From the cell containing the given text, extract its center point as [X, Y] coordinate. 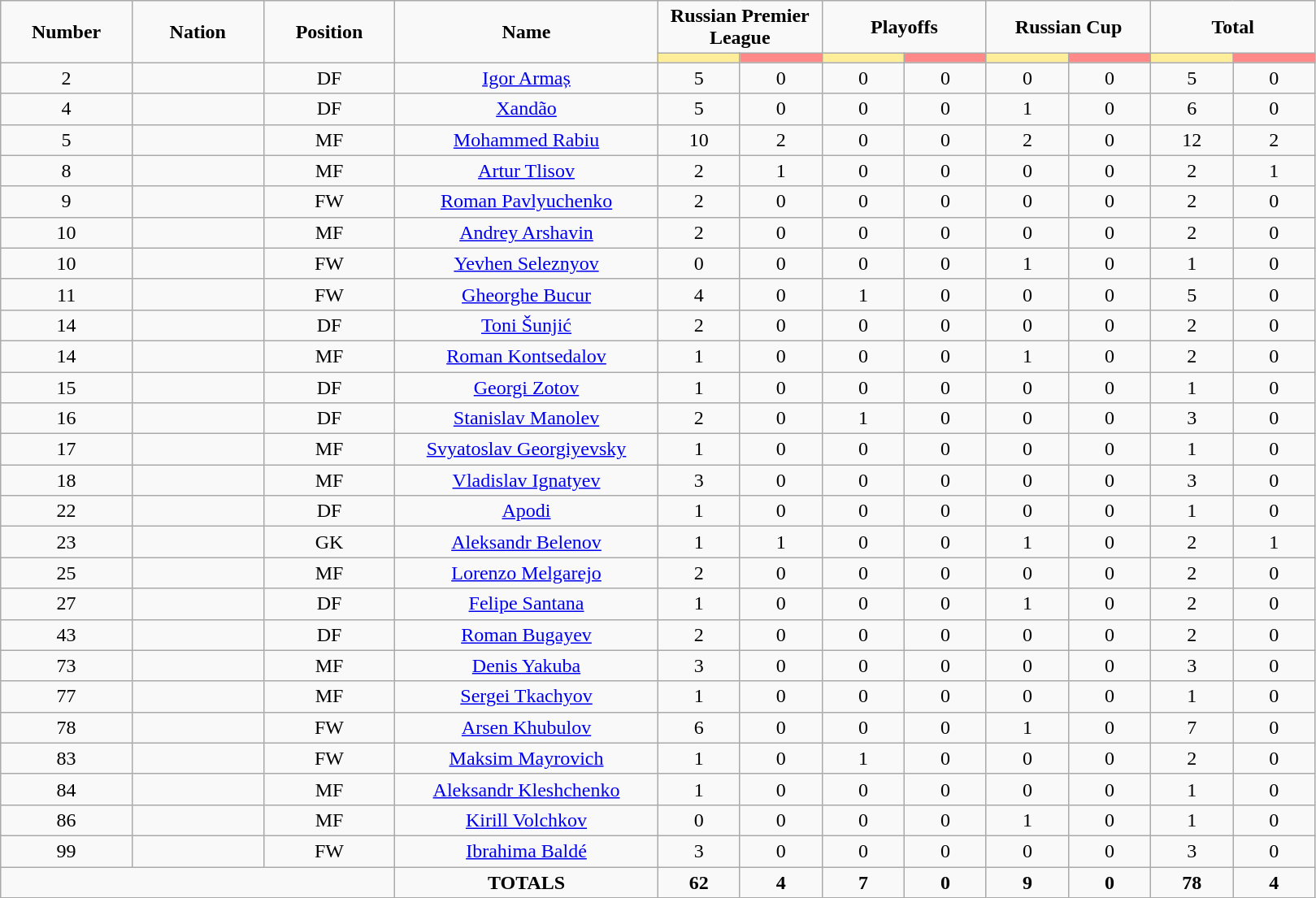
Ibrahima Baldé [527, 851]
Andrey Arshavin [527, 232]
23 [67, 542]
Position [329, 32]
8 [67, 171]
62 [699, 882]
Aleksandr Belenov [527, 542]
99 [67, 851]
86 [67, 820]
Xandão [527, 109]
12 [1192, 140]
Nation [198, 32]
Svyatoslav Georgiyevsky [527, 449]
77 [67, 696]
Igor Armaș [527, 78]
25 [67, 573]
Lorenzo Melgarejo [527, 573]
83 [67, 758]
Georgi Zotov [527, 388]
Russian Cup [1068, 28]
Kirill Volchkov [527, 820]
17 [67, 449]
Yevhen Seleznyov [527, 263]
Vladislav Ignatyev [527, 480]
Roman Pavlyuchenko [527, 202]
22 [67, 511]
16 [67, 419]
Apodi [527, 511]
84 [67, 789]
Roman Kontsedalov [527, 356]
Felipe Santana [527, 604]
27 [67, 604]
Stanislav Manolev [527, 419]
15 [67, 388]
Mohammed Rabiu [527, 140]
Roman Bugayev [527, 635]
Maksim Mayrovich [527, 758]
Number [67, 32]
Russian Premier League [740, 28]
18 [67, 480]
Sergei Tkachyov [527, 696]
Gheorghe Bucur [527, 294]
43 [67, 635]
Name [527, 32]
Denis Yakuba [527, 666]
Playoffs [904, 28]
Artur Tlisov [527, 171]
GK [329, 542]
Aleksandr Kleshchenko [527, 789]
11 [67, 294]
Total [1233, 28]
TOTALS [527, 882]
73 [67, 666]
Arsen Khubulov [527, 727]
Toni Šunjić [527, 325]
